Return (X, Y) of the center of cell containing provided text 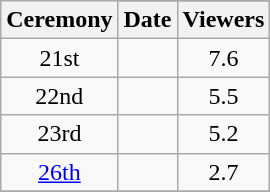
26th (60, 172)
7.6 (224, 58)
23rd (60, 134)
5.5 (224, 96)
21st (60, 58)
5.2 (224, 134)
Date (148, 20)
22nd (60, 96)
Ceremony (60, 20)
Viewers (224, 20)
2.7 (224, 172)
